Provide the [X, Y] coordinate of the cell's center where the given text is located.  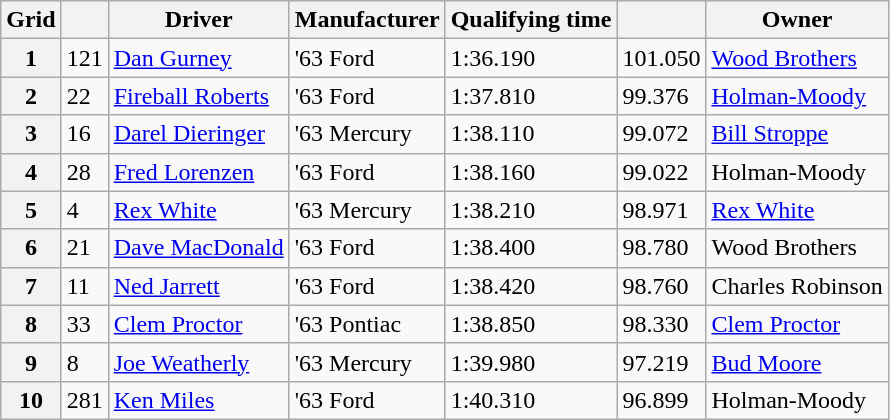
1:40.310 [531, 400]
1:38.420 [531, 286]
1 [31, 58]
Ken Miles [198, 400]
1:36.190 [531, 58]
99.072 [662, 134]
99.376 [662, 96]
98.971 [662, 210]
7 [31, 286]
1:38.110 [531, 134]
3 [31, 134]
28 [84, 172]
Bud Moore [797, 362]
10 [31, 400]
1:38.400 [531, 248]
1:38.850 [531, 324]
Driver [198, 20]
96.899 [662, 400]
Fred Lorenzen [198, 172]
Dave MacDonald [198, 248]
Qualifying time [531, 20]
Dan Gurney [198, 58]
Owner [797, 20]
16 [84, 134]
33 [84, 324]
11 [84, 286]
98.330 [662, 324]
99.022 [662, 172]
22 [84, 96]
Ned Jarrett [198, 286]
Manufacturer [367, 20]
1:38.160 [531, 172]
121 [84, 58]
Darel Dieringer [198, 134]
21 [84, 248]
Bill Stroppe [797, 134]
Joe Weatherly [198, 362]
97.219 [662, 362]
98.780 [662, 248]
Charles Robinson [797, 286]
1:37.810 [531, 96]
6 [31, 248]
'63 Pontiac [367, 324]
98.760 [662, 286]
101.050 [662, 58]
9 [31, 362]
281 [84, 400]
Fireball Roberts [198, 96]
2 [31, 96]
1:39.980 [531, 362]
5 [31, 210]
1:38.210 [531, 210]
Grid [31, 20]
